Identify which cell holds the provided text, then report its (x, y) central coordinate. 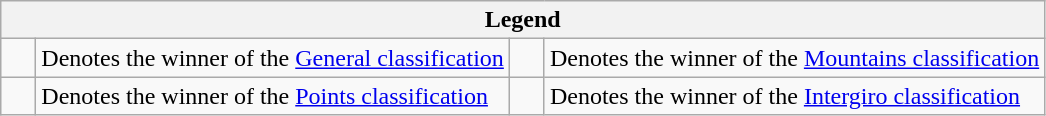
Denotes the winner of the General classification (273, 58)
Denotes the winner of the Points classification (273, 96)
Legend (523, 20)
Denotes the winner of the Intergiro classification (794, 96)
Denotes the winner of the Mountains classification (794, 58)
